Pinpoint the cell where the given text exists, returning its (x, y) midpoint coordinate. 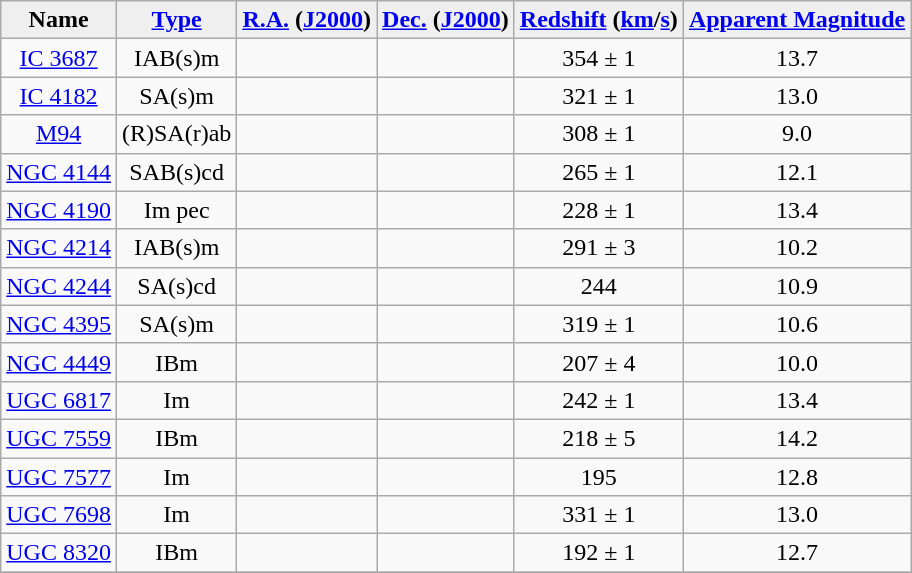
UGC 7559 (59, 438)
218 ± 5 (598, 438)
IC 4182 (59, 96)
244 (598, 286)
NGC 4190 (59, 210)
10.9 (796, 286)
10.0 (796, 362)
UGC 8320 (59, 553)
M94 (59, 134)
IC 3687 (59, 58)
319 ± 1 (598, 324)
14.2 (796, 438)
321 ± 1 (598, 96)
308 ± 1 (598, 134)
NGC 4214 (59, 248)
10.6 (796, 324)
192 ± 1 (598, 553)
Type (176, 20)
NGC 4395 (59, 324)
331 ± 1 (598, 515)
195 (598, 477)
242 ± 1 (598, 400)
SAB(s)cd (176, 172)
R.A. (J2000) (307, 20)
265 ± 1 (598, 172)
(R)SA(r)ab (176, 134)
NGC 4244 (59, 286)
12.7 (796, 553)
NGC 4144 (59, 172)
NGC 4449 (59, 362)
UGC 6817 (59, 400)
UGC 7577 (59, 477)
UGC 7698 (59, 515)
228 ± 1 (598, 210)
13.7 (796, 58)
Redshift (km/s) (598, 20)
SA(s)cd (176, 286)
12.1 (796, 172)
Name (59, 20)
Im pec (176, 210)
Dec. (J2000) (446, 20)
354 ± 1 (598, 58)
Apparent Magnitude (796, 20)
9.0 (796, 134)
207 ± 4 (598, 362)
291 ± 3 (598, 248)
12.8 (796, 477)
10.2 (796, 248)
